Pinpoint the cell where the given text exists, returning its [x, y] midpoint coordinate. 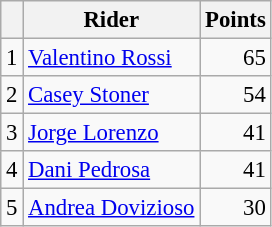
Jorge Lorenzo [112, 133]
5 [12, 208]
Casey Stoner [112, 95]
2 [12, 95]
1 [12, 58]
Andrea Dovizioso [112, 208]
30 [236, 208]
54 [236, 95]
Valentino Rossi [112, 58]
4 [12, 170]
Dani Pedrosa [112, 170]
Rider [112, 20]
65 [236, 58]
3 [12, 133]
Points [236, 20]
